Return the [X, Y] coordinate for the center point of the cell that contains the specified text.  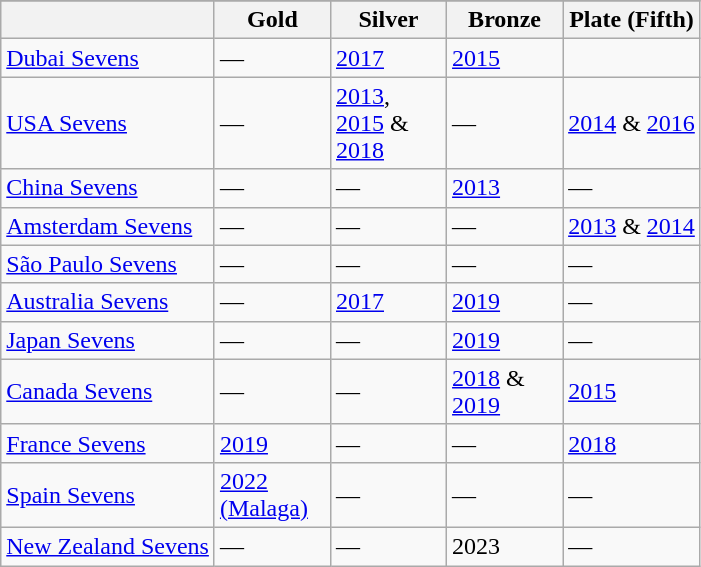
Bronze [505, 20]
Japan Sevens [108, 340]
Silver [388, 20]
Gold [272, 20]
China Sevens [108, 188]
2023 [505, 546]
São Paulo Sevens [108, 264]
New Zealand Sevens [108, 546]
Canada Sevens [108, 392]
Spain Sevens [108, 494]
2013, 2015 & 2018 [388, 123]
Amsterdam Sevens [108, 226]
2014 & 2016 [632, 123]
Plate (Fifth) [632, 20]
France Sevens [108, 443]
2013 [505, 188]
2013 & 2014 [632, 226]
2022 (Malaga) [272, 494]
USA Sevens [108, 123]
2018 [632, 443]
Australia Sevens [108, 302]
2018 & 2019 [505, 392]
Dubai Sevens [108, 58]
